Find where the given text appears and provide that cell's center as [x, y] coordinate. 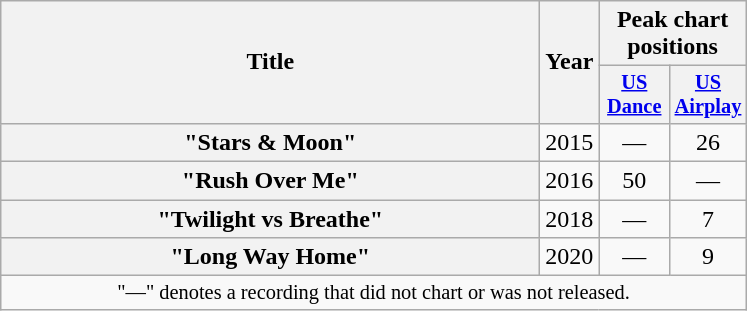
USDance [634, 95]
2020 [570, 257]
2016 [570, 181]
"Twilight vs Breathe" [270, 219]
2018 [570, 219]
2015 [570, 142]
50 [634, 181]
Peak chart positions [672, 34]
Year [570, 62]
"—" denotes a recording that did not chart or was not released. [374, 293]
USAirplay [708, 95]
Title [270, 62]
"Long Way Home" [270, 257]
26 [708, 142]
"Rush Over Me" [270, 181]
7 [708, 219]
9 [708, 257]
"Stars & Moon" [270, 142]
